Detect which cell encompasses the target text, then output its (X, Y) center coordinate. 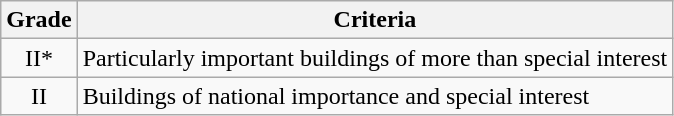
II (39, 96)
Grade (39, 20)
Buildings of national importance and special interest (375, 96)
II* (39, 58)
Criteria (375, 20)
Particularly important buildings of more than special interest (375, 58)
